Extract the (x, y) coordinate from the center of the cell holding the provided text.  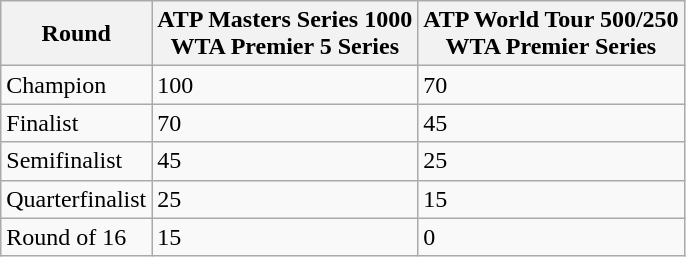
Finalist (76, 123)
100 (285, 85)
Champion (76, 85)
Quarterfinalist (76, 199)
ATP World Tour 500/250 WTA Premier Series (551, 34)
ATP Masters Series 1000 WTA Premier 5 Series (285, 34)
Semifinalist (76, 161)
0 (551, 237)
Round (76, 34)
Round of 16 (76, 237)
